Find where the given text appears and provide that cell's center as (x, y) coordinate. 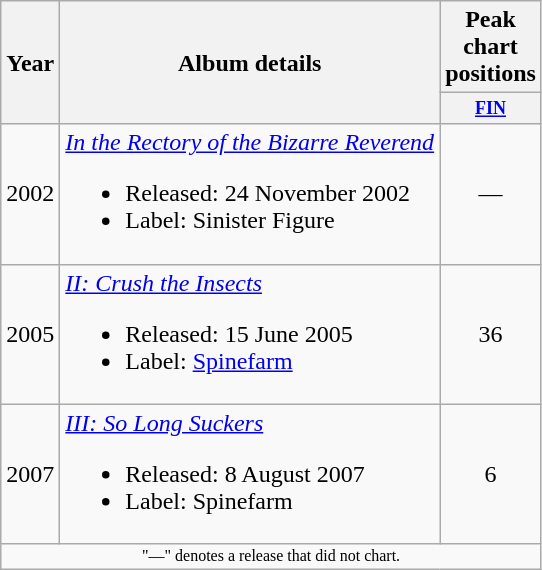
FIN (491, 108)
II: Crush the InsectsReleased: 15 June 2005Label: Spinefarm (250, 334)
III: So Long SuckersReleased: 8 August 2007Label: Spinefarm (250, 474)
"—" denotes a release that did not chart. (272, 556)
Peak chart positions (491, 47)
Album details (250, 62)
Year (30, 62)
2002 (30, 194)
2005 (30, 334)
36 (491, 334)
2007 (30, 474)
In the Rectory of the Bizarre ReverendReleased: 24 November 2002Label: Sinister Figure (250, 194)
— (491, 194)
6 (491, 474)
